Extract the (X, Y) coordinate from the center of the cell holding the provided text.  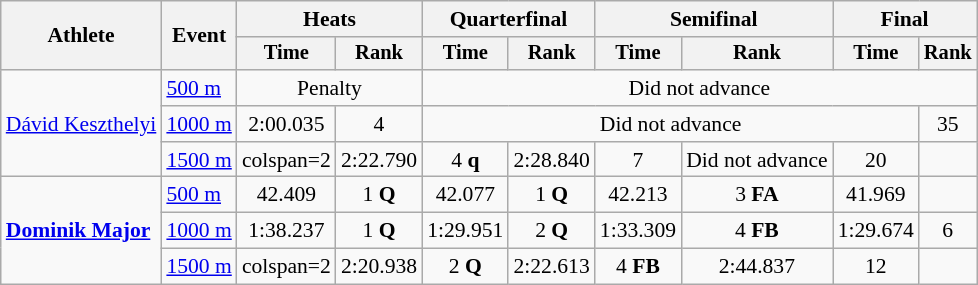
Semifinal (714, 19)
2:22.613 (551, 267)
1:29.951 (465, 231)
Athlete (82, 36)
2:00.035 (286, 124)
Dominik Major (82, 230)
1:29.674 (876, 231)
42.077 (465, 195)
2:20.938 (379, 267)
7 (638, 160)
42.409 (286, 195)
42.213 (638, 195)
1:33.309 (638, 231)
12 (876, 267)
1:38.237 (286, 231)
2:22.790 (379, 160)
20 (876, 160)
6 (948, 231)
Dávid Keszthelyi (82, 124)
4 q (465, 160)
Penalty (330, 88)
Quarterfinal (508, 19)
4 (379, 124)
Heats (330, 19)
2:44.837 (757, 267)
Final (905, 19)
41.969 (876, 195)
2:28.840 (551, 160)
Event (198, 36)
35 (948, 124)
3 FA (757, 195)
